Pinpoint the cell where the given text exists, returning its [x, y] midpoint coordinate. 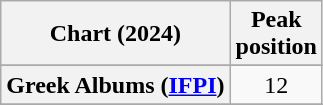
Greek Albums (IFPI) [116, 85]
12 [276, 85]
Chart (2024) [116, 34]
Peak position [276, 34]
